Scan for the cell matching the given text and deliver its (x, y) coordinate at center. 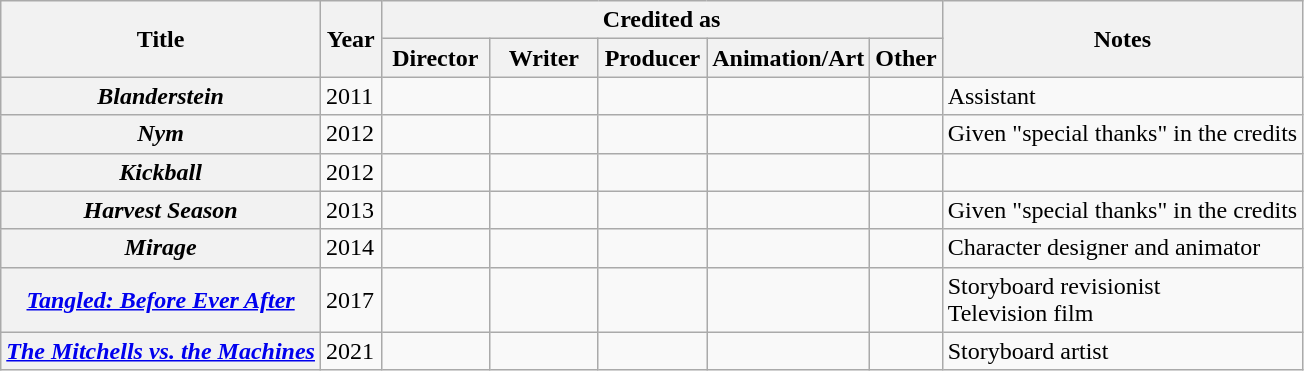
Other (906, 58)
Nym (161, 134)
Animation/Art (788, 58)
Producer (652, 58)
Credited as (662, 20)
Storyboard artist (1122, 351)
Title (161, 39)
Storyboard revisionistTelevision film (1122, 300)
Writer (544, 58)
Tangled: Before Ever After (161, 300)
Director (436, 58)
Mirage (161, 248)
Character designer and animator (1122, 248)
Assistant (1122, 96)
2014 (350, 248)
2017 (350, 300)
Harvest Season (161, 210)
The Mitchells vs. the Machines (161, 351)
2011 (350, 96)
2021 (350, 351)
Year (350, 39)
Blanderstein (161, 96)
Notes (1122, 39)
2013 (350, 210)
Kickball (161, 172)
